Return the (x, y) coordinate for the center point of the cell that contains the specified text.  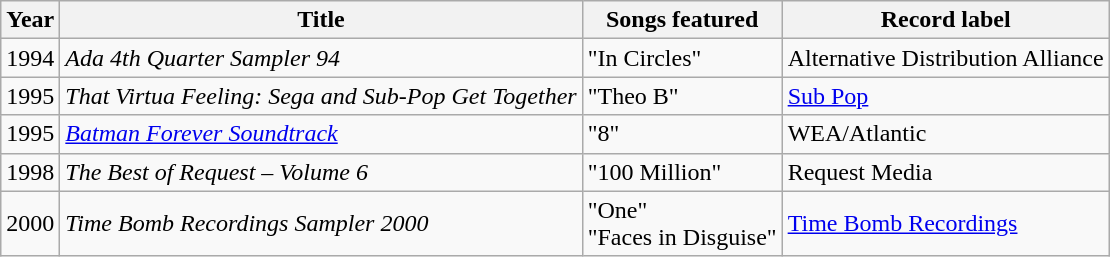
Record label (946, 20)
That Virtua Feeling: Sega and Sub-Pop Get Together (321, 96)
Ada 4th Quarter Sampler 94 (321, 58)
1994 (30, 58)
Time Bomb Recordings Sampler 2000 (321, 224)
Batman Forever Soundtrack (321, 134)
Alternative Distribution Alliance (946, 58)
Year (30, 20)
"100 Million" (682, 172)
The Best of Request – Volume 6 (321, 172)
"Theo B" (682, 96)
"One""Faces in Disguise" (682, 224)
2000 (30, 224)
Title (321, 20)
Time Bomb Recordings (946, 224)
Sub Pop (946, 96)
Request Media (946, 172)
"In Circles" (682, 58)
WEA/Atlantic (946, 134)
1998 (30, 172)
Songs featured (682, 20)
"8" (682, 134)
